Provide the [X, Y] coordinate of the cell's center where the given text is located.  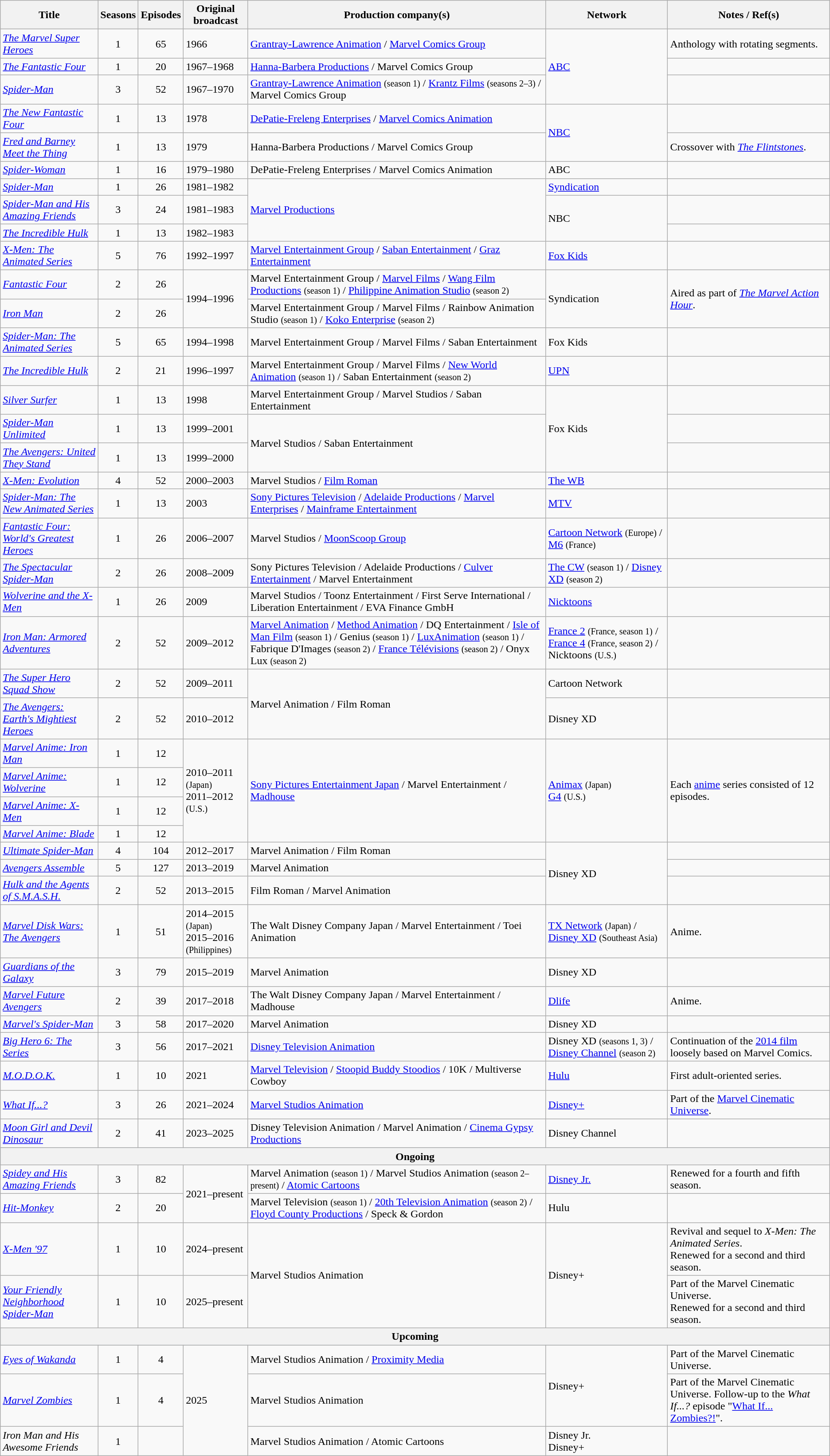
The WB [607, 480]
Original broadcast [216, 15]
The Avengers: United They Stand [49, 458]
The Avengers: Earth's Mightiest Heroes [49, 718]
Hulk and the Agents of S.M.A.S.H. [49, 891]
2009–2011 [216, 683]
Animax (Japan)G4 (U.S.) [607, 791]
Eyes of Wakanda [49, 1359]
Spider-Man and His Amazing Friends [49, 209]
Marvel Studios Animation / Atomic Cartoons [397, 1441]
Fantastic Four: World's Greatest Heroes [49, 538]
2006–2007 [216, 538]
2021–2024 [216, 1105]
What If...? [49, 1105]
2015–2019 [216, 972]
Marvel Studios Animation / Proximity Media [397, 1359]
Sony Pictures Television / Adelaide Productions / Culver Entertainment / Marvel Entertainment [397, 573]
The Walt Disney Company Japan / Marvel Entertainment / Toei Animation [397, 932]
2017–2020 [216, 1024]
Spider-Woman [49, 170]
2000–2003 [216, 480]
Marvel Entertainment Group / Marvel Studios / Saban Entertainment [397, 400]
56 [161, 1047]
82 [161, 1179]
Marvel Anime: Blade [49, 834]
Ongoing [415, 1156]
2012–2017 [216, 851]
21 [161, 371]
Seasons [118, 15]
Marvel Television (season 1) / 20th Television Animation (season 2) / Floyd County Productions / Speck & Gordon [397, 1208]
The Spectacular Spider-Man [49, 573]
Episodes [161, 15]
2017–2018 [216, 1001]
X-Men '97 [49, 1249]
1998 [216, 400]
Notes / Ref(s) [748, 15]
Aired as part of The Marvel Action Hour. [748, 299]
2008–2009 [216, 573]
Wolverine and the X-Men [49, 602]
Ultimate Spider-Man [49, 851]
1966 [216, 43]
Iron Man: Armored Adventures [49, 642]
104 [161, 851]
X-Men: The Animated Series [49, 256]
Marvel Productions [397, 209]
79 [161, 972]
1994–1998 [216, 342]
Marvel Entertainment Group / Marvel Films / Rainbow Animation Studio (season 1) / Koko Enterprise (season 2) [397, 313]
Sony Pictures Entertainment Japan / Marvel Entertainment / Madhouse [397, 791]
Disney XD (seasons 1, 3) / Disney Channel (season 2) [607, 1047]
Disney Channel [607, 1133]
2014–2015 (Japan)2015–2016 (Philippines) [216, 932]
Continuation of the 2014 film loosely based on Marvel Comics. [748, 1047]
1967–1970 [216, 90]
Marvel Entertainment Group / Marvel Films / Wang Film Productions (season 1) / Philippine Animation Studio (season 2) [397, 284]
Marvel's Spider-Man [49, 1024]
Marvel Anime: X-Men [49, 811]
TX Network (Japan) / Disney XD (Southeast Asia) [607, 932]
39 [161, 1001]
First adult-oriented series. [748, 1075]
Crossover with The Flintstones. [748, 147]
1992–1997 [216, 256]
Nicktoons [607, 602]
Title [49, 15]
Spidey and His Amazing Friends [49, 1179]
The Super Hero Squad Show [49, 683]
2025–present [216, 1302]
Anthology with rotating segments. [748, 43]
2024–present [216, 1249]
2021–present [216, 1193]
Grantray-Lawrence Animation (season 1) / Krantz Films (seasons 2–3) / Marvel Comics Group [397, 90]
Fantastic Four [49, 284]
1979–1980 [216, 170]
Marvel Television / Stoopid Buddy Stoodios / 10K / Multiverse Cowboy [397, 1075]
Sony Pictures Television / Adelaide Productions / Marvel Enterprises / Mainframe Entertainment [397, 503]
2003 [216, 503]
Production company(s) [397, 15]
2009–2012 [216, 642]
16 [161, 170]
2009 [216, 602]
1979 [216, 147]
1999–2001 [216, 429]
The Marvel Super Heroes [49, 43]
Marvel Animation (season 1) / Marvel Studios Animation (season 2–present) / Atomic Cartoons [397, 1179]
2017–2021 [216, 1047]
Marvel Studios / MoonScoop Group [397, 538]
Upcoming [415, 1337]
UPN [607, 371]
Revival and sequel to X-Men: The Animated Series.Renewed for a second and third season. [748, 1249]
2010–2011 (Japan)2011–2012 (U.S.) [216, 791]
1981–1983 [216, 209]
1982–1983 [216, 232]
1996–1997 [216, 371]
Silver Surfer [49, 400]
Iron Man [49, 313]
2023–2025 [216, 1133]
Your Friendly Neighborhood Spider-Man [49, 1302]
Marvel Entertainment Group / Marvel Films / New World Animation (season 1) / Saban Entertainment (season 2) [397, 371]
51 [161, 932]
1978 [216, 118]
41 [161, 1133]
Cartoon Network (Europe) / M6 (France) [607, 538]
Disney Television Animation / Marvel Animation / Cinema Gypsy Productions [397, 1133]
Iron Man and His Awesome Friends [49, 1441]
2021 [216, 1075]
Part of the Marvel Cinematic Universe.Renewed for a second and third season. [748, 1302]
Marvel Entertainment Group / Saban Entertainment / Graz Entertainment [397, 256]
Marvel Anime: Iron Man [49, 753]
1967–1968 [216, 67]
Moon Girl and Devil Dinosaur [49, 1133]
Part of the Marvel Cinematic Universe. Follow-up to the What If...? episode "What If... Zombies?!". [748, 1400]
1999–2000 [216, 458]
Marvel Future Avengers [49, 1001]
1981–1982 [216, 187]
The CW (season 1) / Disney XD (season 2) [607, 573]
France 2 (France, season 1) / France 4 (France, season 2) / Nicktoons (U.S.) [607, 642]
Spider-Man: The Animated Series [49, 342]
Disney Television Animation [397, 1047]
Grantray-Lawrence Animation / Marvel Comics Group [397, 43]
Hit-Monkey [49, 1208]
Cartoon Network [607, 683]
X-Men: Evolution [49, 480]
127 [161, 868]
M.O.D.O.K. [49, 1075]
Disney Jr. [607, 1179]
58 [161, 1024]
2025 [216, 1400]
2013–2019 [216, 868]
Marvel Anime: Wolverine [49, 782]
76 [161, 256]
2010–2012 [216, 718]
2013–2015 [216, 891]
24 [161, 209]
The New Fantastic Four [49, 118]
Disney Jr.Disney+ [607, 1441]
Marvel Zombies [49, 1400]
1994–1996 [216, 299]
MTV [607, 503]
Network [607, 15]
Each anime series consisted of 12 episodes. [748, 791]
Film Roman / Marvel Animation [397, 891]
Marvel Studios / Saban Entertainment [397, 443]
Marvel Entertainment Group / Marvel Films / Saban Entertainment [397, 342]
Marvel Studios / Toonz Entertainment / First Serve International / Liberation Entertainment / EVA Finance GmbH [397, 602]
Dlife [607, 1001]
Renewed for a fourth and fifth season. [748, 1179]
Marvel Studios / Film Roman [397, 480]
Spider-Man Unlimited [49, 429]
The Fantastic Four [49, 67]
Big Hero 6: The Series [49, 1047]
The Walt Disney Company Japan / Marvel Entertainment / Madhouse [397, 1001]
Spider-Man: The New Animated Series [49, 503]
Guardians of the Galaxy [49, 972]
Avengers Assemble [49, 868]
Fred and Barney Meet the Thing [49, 147]
Marvel Disk Wars: The Avengers [49, 932]
